Determine the (X, Y) coordinate at the center of the cell enclosing the given text.  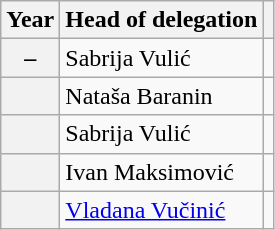
Head of delegation (162, 20)
Nataša Baranin (162, 96)
Vladana Vučinić (162, 210)
Year (30, 20)
Ivan Maksimović (162, 172)
– (30, 58)
